Pinpoint the cell where the given text exists, returning its [X, Y] midpoint coordinate. 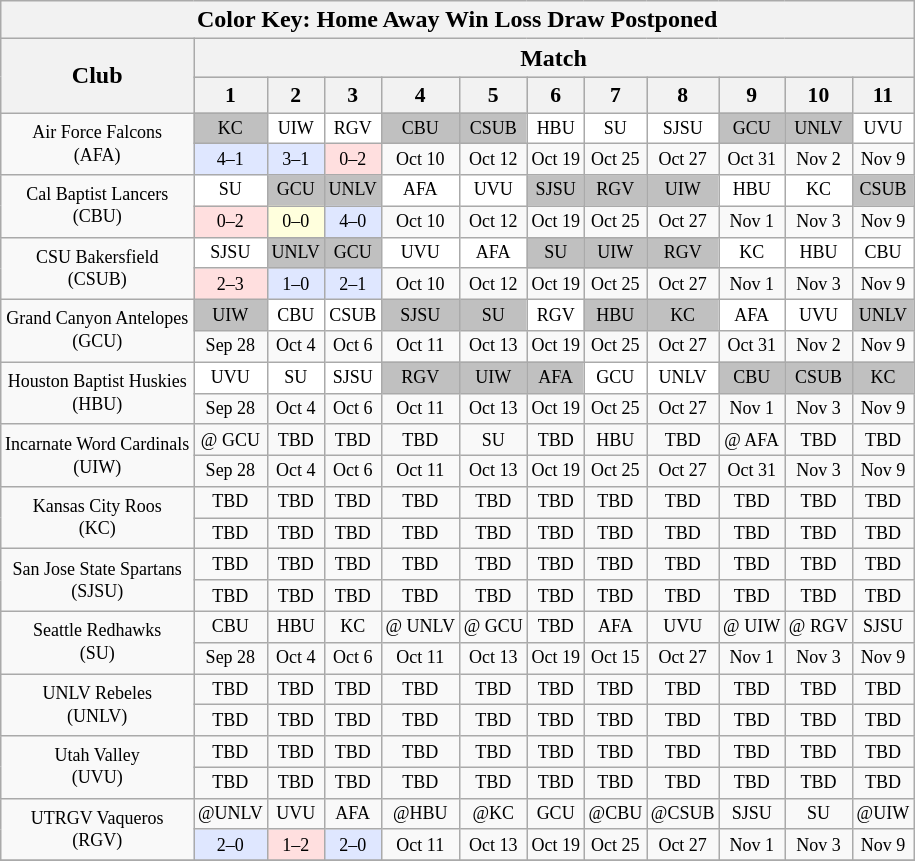
1–2 [296, 844]
@CSUB [682, 814]
3 [352, 95]
@ AFA [752, 440]
@HBU [420, 814]
4–0 [352, 222]
11 [882, 95]
Grand Canyon Antelopes(GCU) [98, 331]
4–1 [231, 160]
@CBU [615, 814]
7 [615, 95]
@KC [493, 814]
Seattle Redhawks(SU) [98, 642]
3–1 [296, 160]
5 [493, 95]
Club [98, 76]
2 [296, 95]
@UIW [882, 814]
1 [231, 95]
UNLV Rebeles(UNLV) [98, 705]
1–0 [296, 284]
6 [556, 95]
UTRGV Vaqueros(RGV) [98, 829]
2–3 [231, 284]
Kansas City Roos(KC) [98, 518]
Cal Baptist Lancers(CBU) [98, 206]
@UNLV [231, 814]
10 [819, 95]
@ UIW [752, 626]
@ RGV [819, 626]
Houston Baptist Huskies(HBU) [98, 393]
0–0 [296, 222]
9 [752, 95]
4 [420, 95]
Oct 15 [615, 658]
Incarnate Word Cardinals(UIW) [98, 455]
Match [554, 58]
8 [682, 95]
2–1 [352, 284]
San Jose State Spartans(SJSU) [98, 580]
Air Force Falcons(AFA) [98, 143]
Color Key: Home Away Win Loss Draw Postponed [458, 20]
Utah Valley(UVU) [98, 767]
CSU Bakersfield(CSUB) [98, 268]
@ UNLV [420, 626]
